Scan for the cell matching the given text and deliver its [X, Y] coordinate at center. 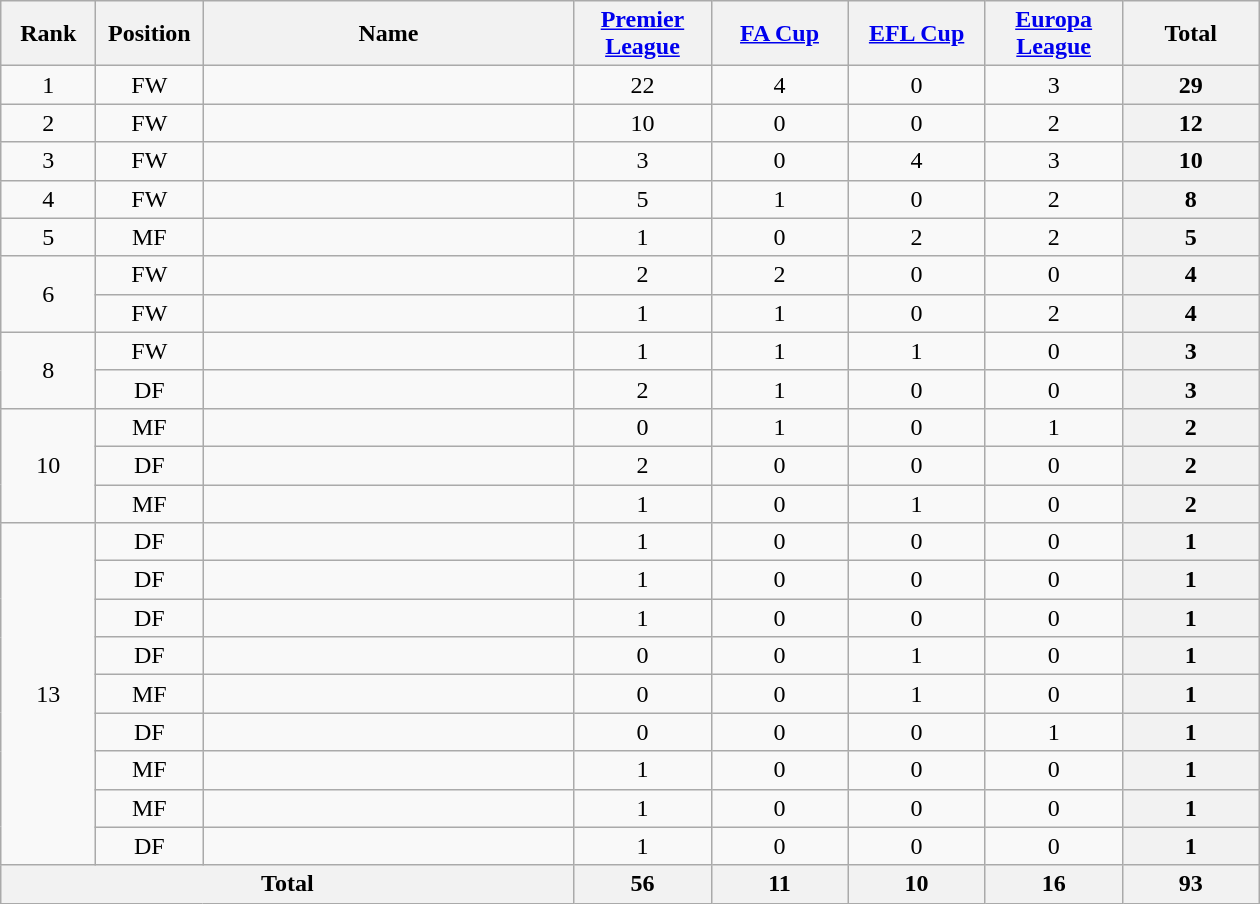
Europa League [1054, 34]
22 [642, 85]
6 [48, 294]
EFL Cup [916, 34]
Name [388, 34]
12 [1190, 123]
93 [1190, 884]
16 [1054, 884]
Position [150, 34]
Premier League [642, 34]
29 [1190, 85]
FA Cup [780, 34]
56 [642, 884]
11 [780, 884]
13 [48, 694]
Rank [48, 34]
